Find where the given text appears and provide that cell's center as (x, y) coordinate. 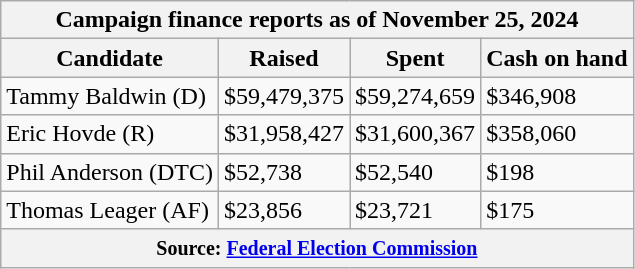
Source: Federal Election Commission (317, 248)
$59,274,659 (416, 96)
$346,908 (557, 96)
$175 (557, 210)
$52,540 (416, 172)
Eric Hovde (R) (110, 134)
$31,958,427 (284, 134)
Campaign finance reports as of November 25, 2024 (317, 20)
Tammy Baldwin (D) (110, 96)
$59,479,375 (284, 96)
$358,060 (557, 134)
$52,738 (284, 172)
$31,600,367 (416, 134)
$23,721 (416, 210)
$198 (557, 172)
Spent (416, 58)
Candidate (110, 58)
Thomas Leager (AF) (110, 210)
Cash on hand (557, 58)
$23,856 (284, 210)
Raised (284, 58)
Phil Anderson (DTC) (110, 172)
